From the cell containing the given text, extract its center point as [X, Y] coordinate. 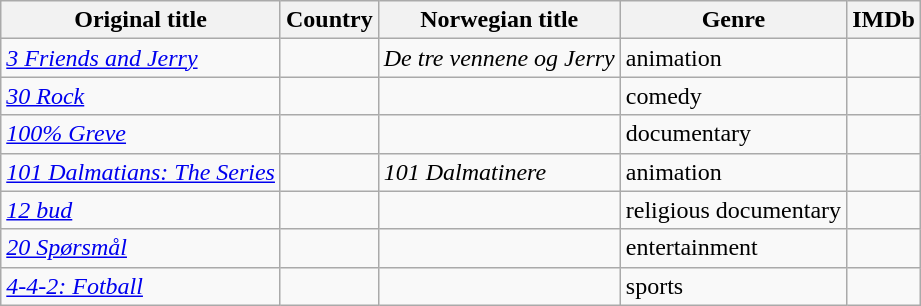
Original title [141, 20]
101 Dalmatinere [499, 172]
IMDb [884, 20]
Genre [733, 20]
religious documentary [733, 210]
30 Rock [141, 96]
comedy [733, 96]
Norwegian title [499, 20]
entertainment [733, 248]
Country [329, 20]
De tre vennene og Jerry [499, 58]
20 Spørsmål [141, 248]
100% Greve [141, 134]
3 Friends and Jerry [141, 58]
101 Dalmatians: The Series [141, 172]
documentary [733, 134]
12 bud [141, 210]
4-4-2: Fotball [141, 286]
sports [733, 286]
